Extract the [x, y] coordinate from the center of the cell holding the provided text.  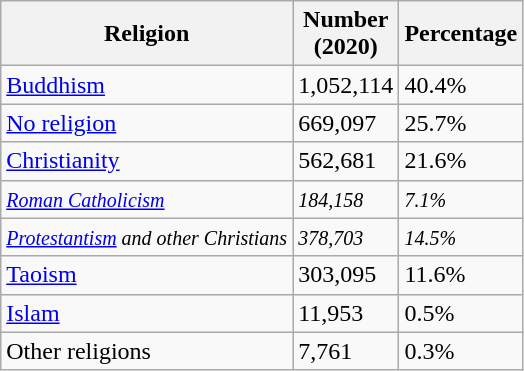
Buddhism [147, 85]
378,703 [346, 237]
25.7% [461, 123]
11.6% [461, 275]
184,158 [346, 199]
Other religions [147, 351]
7,761 [346, 351]
No religion [147, 123]
Protestantism and other Christians [147, 237]
303,095 [346, 275]
0.5% [461, 313]
Number (2020) [346, 34]
Christianity [147, 161]
0.3% [461, 351]
562,681 [346, 161]
669,097 [346, 123]
Religion [147, 34]
Percentage [461, 34]
1,052,114 [346, 85]
11,953 [346, 313]
Roman Catholicism [147, 199]
Islam [147, 313]
7.1% [461, 199]
21.6% [461, 161]
Taoism [147, 275]
40.4% [461, 85]
14.5% [461, 237]
